Identify which cell holds the provided text, then report its [x, y] central coordinate. 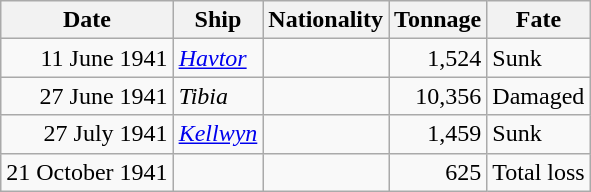
Total loss [538, 172]
Damaged [538, 96]
Tibia [218, 96]
1,459 [438, 134]
625 [438, 172]
27 July 1941 [87, 134]
21 October 1941 [87, 172]
Tonnage [438, 20]
Nationality [326, 20]
Kellwyn [218, 134]
1,524 [438, 58]
Havtor [218, 58]
Fate [538, 20]
10,356 [438, 96]
11 June 1941 [87, 58]
Date [87, 20]
Ship [218, 20]
27 June 1941 [87, 96]
